Scan for the cell matching the given text and deliver its [X, Y] coordinate at center. 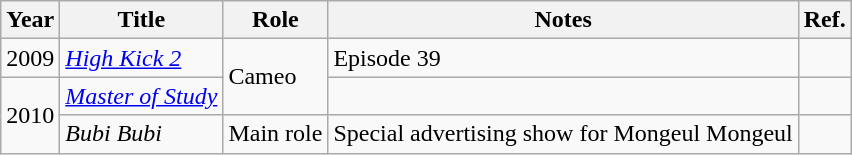
Bubi Bubi [142, 134]
Episode 39 [563, 58]
Year [30, 20]
Master of Study [142, 96]
2010 [30, 115]
2009 [30, 58]
High Kick 2 [142, 58]
Main role [276, 134]
Ref. [824, 20]
Role [276, 20]
Title [142, 20]
Cameo [276, 77]
Special advertising show for Mongeul Mongeul [563, 134]
Notes [563, 20]
